Find where the given text appears and provide that cell's center as (x, y) coordinate. 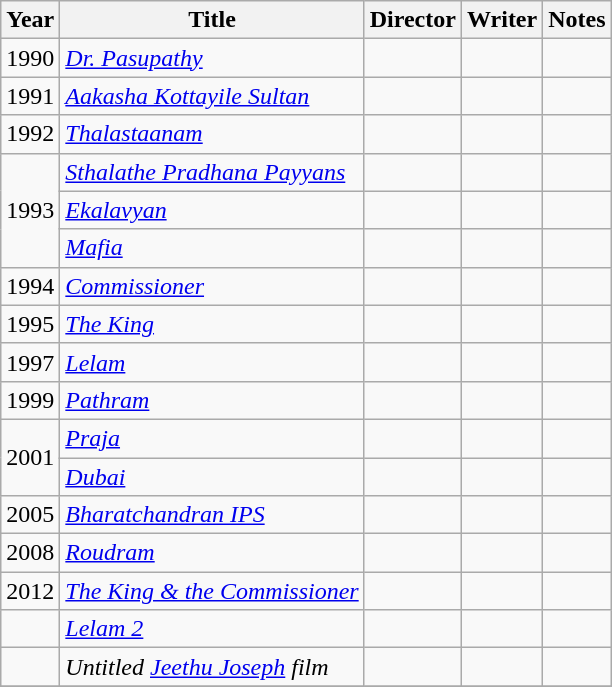
Pathram (212, 400)
1995 (30, 324)
2008 (30, 553)
1992 (30, 134)
The King (212, 324)
1993 (30, 210)
1997 (30, 362)
The King & the Commissioner (212, 591)
Dubai (212, 477)
Untitled Jeethu Joseph film (212, 667)
1991 (30, 96)
Aakasha Kottayile Sultan (212, 96)
2001 (30, 457)
2012 (30, 591)
Year (30, 20)
Commissioner (212, 286)
Notes (577, 20)
Roudram (212, 553)
Lelam 2 (212, 629)
Sthalathe Pradhana Payyans (212, 172)
Bharatchandran IPS (212, 515)
1999 (30, 400)
2005 (30, 515)
Director (412, 20)
Praja (212, 438)
1994 (30, 286)
Ekalavyan (212, 210)
Thalastaanam (212, 134)
Dr. Pasupathy (212, 58)
Lelam (212, 362)
Title (212, 20)
Mafia (212, 248)
1990 (30, 58)
Writer (502, 20)
